From the cell containing the given text, extract its center point as [X, Y] coordinate. 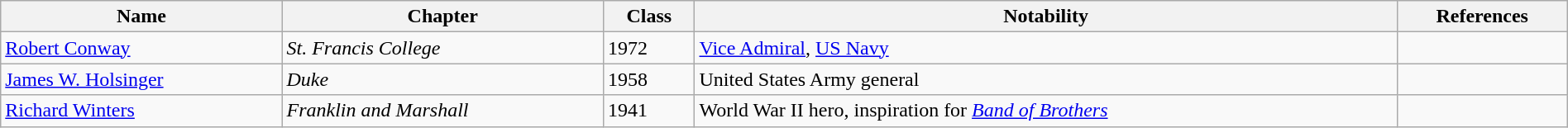
Franklin and Marshall [442, 111]
References [1482, 17]
James W. Holsinger [141, 79]
Name [141, 17]
Chapter [442, 17]
1941 [648, 111]
Vice Admiral, US Navy [1045, 48]
St. Francis College [442, 48]
World War II hero, inspiration for Band of Brothers [1045, 111]
Duke [442, 79]
Richard Winters [141, 111]
United States Army general [1045, 79]
Robert Conway [141, 48]
1958 [648, 79]
1972 [648, 48]
Class [648, 17]
Notability [1045, 17]
